For the text-containing cell, return its midpoint in [X, Y] coordinate format. 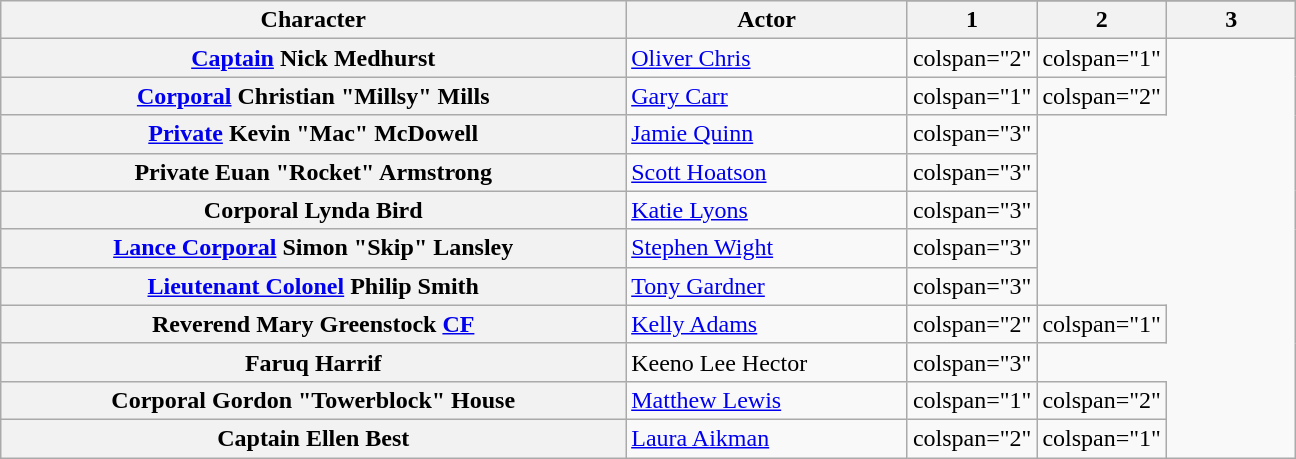
Character [314, 20]
Private Kevin "Mac" McDowell [314, 134]
Gary Carr [767, 96]
3 [1231, 20]
Faruq Harrif [314, 362]
Keeno Lee Hector [767, 362]
Katie Lyons [767, 210]
Oliver Chris [767, 58]
Jamie Quinn [767, 134]
Corporal Christian "Millsy" Mills [314, 96]
Lieutenant Colonel Philip Smith [314, 286]
Kelly Adams [767, 324]
Lance Corporal Simon "Skip" Lansley [314, 248]
Private Euan "Rocket" Armstrong [314, 172]
Corporal Lynda Bird [314, 210]
1 [972, 20]
Corporal Gordon "Towerblock" House [314, 400]
Captain Nick Medhurst [314, 58]
Matthew Lewis [767, 400]
Scott Hoatson [767, 172]
Laura Aikman [767, 438]
Actor [767, 20]
Stephen Wight [767, 248]
Tony Gardner [767, 286]
Reverend Mary Greenstock CF [314, 324]
Captain Ellen Best [314, 438]
2 [1102, 20]
